Determine the (X, Y) coordinate at the center of the cell enclosing the given text.  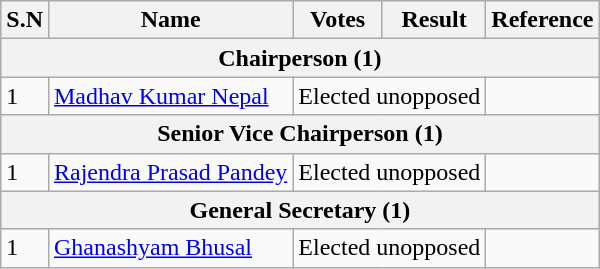
Madhav Kumar Nepal (170, 96)
Reference (542, 20)
Ghanashyam Bhusal (170, 248)
Votes (338, 20)
General Secretary (1) (300, 210)
Name (170, 20)
S.N (25, 20)
Chairperson (1) (300, 58)
Senior Vice Chairperson (1) (300, 134)
Rajendra Prasad Pandey (170, 172)
Result (434, 20)
